Locate the cell with the specified text and output its (X, Y) center coordinate. 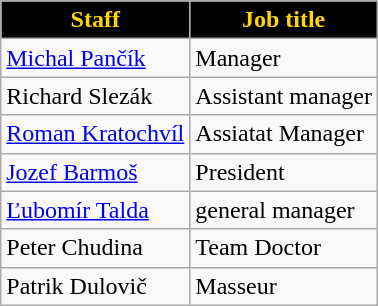
Team Doctor (284, 248)
Peter Chudina (96, 248)
Assistant manager (284, 96)
Ľubomír Talda (96, 210)
Patrik Dulovič (96, 286)
Michal Pančík (96, 58)
Masseur (284, 286)
Richard Slezák (96, 96)
Staff (96, 20)
Job title (284, 20)
Manager (284, 58)
Roman Kratochvíl (96, 134)
Assiatat Manager (284, 134)
Jozef Barmoš (96, 172)
President (284, 172)
general manager (284, 210)
